Provide the [X, Y] coordinate of the cell's center where the given text is located.  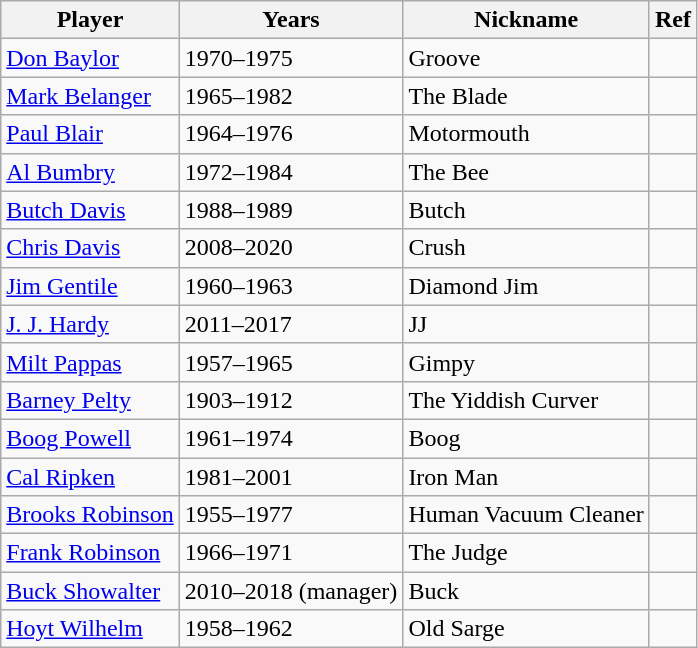
1955–1977 [291, 515]
Brooks Robinson [90, 515]
1903–1912 [291, 400]
1972–1984 [291, 172]
Old Sarge [526, 629]
Player [90, 20]
1970–1975 [291, 58]
Butch Davis [90, 210]
Boog Powell [90, 438]
Human Vacuum Cleaner [526, 515]
Jim Gentile [90, 286]
1965–1982 [291, 96]
Milt Pappas [90, 362]
2011–2017 [291, 324]
2010–2018 (manager) [291, 591]
Boog [526, 438]
Cal Ripken [90, 477]
Chris Davis [90, 248]
The Yiddish Curver [526, 400]
Motormouth [526, 134]
Hoyt Wilhelm [90, 629]
Gimpy [526, 362]
2008–2020 [291, 248]
Mark Belanger [90, 96]
The Judge [526, 553]
J. J. Hardy [90, 324]
1958–1962 [291, 629]
Years [291, 20]
Frank Robinson [90, 553]
Paul Blair [90, 134]
1961–1974 [291, 438]
Al Bumbry [90, 172]
Crush [526, 248]
1966–1971 [291, 553]
1981–2001 [291, 477]
Buck Showalter [90, 591]
Don Baylor [90, 58]
Ref [672, 20]
Buck [526, 591]
1960–1963 [291, 286]
Iron Man [526, 477]
1964–1976 [291, 134]
The Blade [526, 96]
JJ [526, 324]
Nickname [526, 20]
Butch [526, 210]
Groove [526, 58]
1957–1965 [291, 362]
The Bee [526, 172]
Barney Pelty [90, 400]
Diamond Jim [526, 286]
1988–1989 [291, 210]
